Output the [X, Y] coordinate of the center of the cell containing the given text.  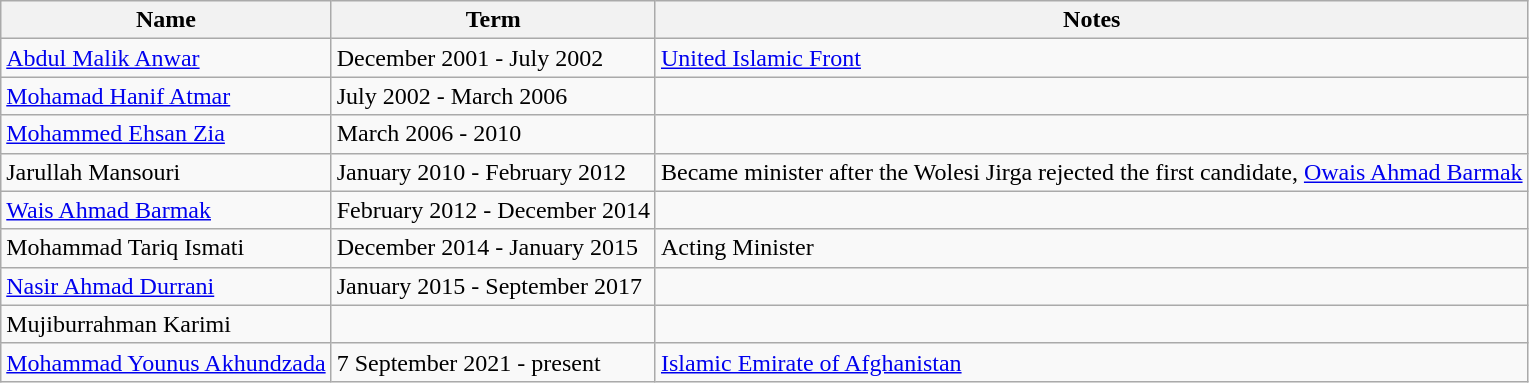
United Islamic Front [1092, 58]
Mohamad Hanif Atmar [166, 96]
January 2015 - September 2017 [493, 286]
July 2002 - March 2006 [493, 96]
Jarullah Mansouri [166, 172]
February 2012 - December 2014 [493, 210]
January 2010 - February 2012 [493, 172]
Name [166, 20]
Became minister after the Wolesi Jirga rejected the first candidate, Owais Ahmad Barmak [1092, 172]
December 2014 - January 2015 [493, 248]
December 2001 - July 2002 [493, 58]
Notes [1092, 20]
March 2006 - 2010 [493, 134]
7 September 2021 - present [493, 362]
Mohammad Younus Akhundzada [166, 362]
Acting Minister [1092, 248]
Mujiburrahman Karimi [166, 324]
Islamic Emirate of Afghanistan [1092, 362]
Mohammad Tariq Ismati [166, 248]
Nasir Ahmad Durrani [166, 286]
Term [493, 20]
Mohammed Ehsan Zia [166, 134]
Abdul Malik Anwar [166, 58]
Wais Ahmad Barmak [166, 210]
